Return the (X, Y) coordinate for the center point of the cell that contains the specified text.  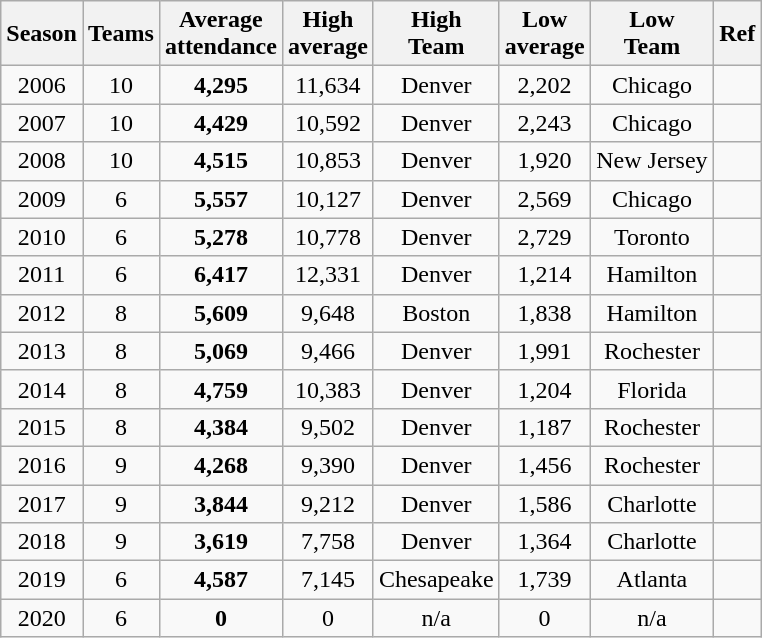
Season (42, 34)
Teams (120, 34)
1,456 (544, 465)
2,569 (544, 199)
2006 (42, 85)
10,383 (328, 389)
1,586 (544, 503)
LowTeam (652, 34)
New Jersey (652, 161)
1,187 (544, 427)
Lowaverage (544, 34)
Florida (652, 389)
3,844 (220, 503)
5,278 (220, 237)
6,417 (220, 275)
2010 (42, 237)
7,758 (328, 542)
1,991 (544, 351)
Atlanta (652, 580)
9,390 (328, 465)
5,069 (220, 351)
4,429 (220, 123)
2,243 (544, 123)
5,609 (220, 313)
2009 (42, 199)
9,502 (328, 427)
2020 (42, 618)
Boston (436, 313)
4,587 (220, 580)
2015 (42, 427)
2014 (42, 389)
2016 (42, 465)
4,295 (220, 85)
11,634 (328, 85)
Toronto (652, 237)
1,838 (544, 313)
Ref (738, 34)
9,212 (328, 503)
2007 (42, 123)
2018 (42, 542)
1,739 (544, 580)
Highaverage (328, 34)
2017 (42, 503)
4,268 (220, 465)
2019 (42, 580)
2011 (42, 275)
2012 (42, 313)
4,759 (220, 389)
12,331 (328, 275)
3,619 (220, 542)
1,364 (544, 542)
Averageattendance (220, 34)
1,204 (544, 389)
10,778 (328, 237)
2008 (42, 161)
HighTeam (436, 34)
1,214 (544, 275)
5,557 (220, 199)
2013 (42, 351)
10,853 (328, 161)
9,648 (328, 313)
Chesapeake (436, 580)
2,202 (544, 85)
9,466 (328, 351)
2,729 (544, 237)
7,145 (328, 580)
4,384 (220, 427)
4,515 (220, 161)
10,592 (328, 123)
1,920 (544, 161)
10,127 (328, 199)
